From the cell containing the given text, extract its center point as [X, Y] coordinate. 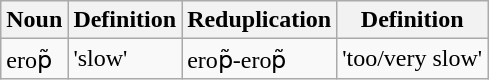
erop̃ [34, 59]
'slow' [125, 59]
Noun [34, 20]
erop̃-erop̃ [260, 59]
'too/very slow' [412, 59]
Reduplication [260, 20]
